Extract the [x, y] coordinate from the center of the cell holding the provided text.  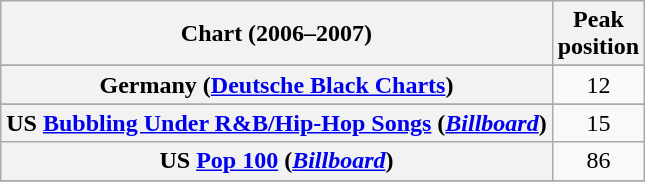
15 [598, 123]
US Bubbling Under R&B/Hip-Hop Songs (Billboard) [276, 123]
Peakposition [598, 34]
Chart (2006–2007) [276, 34]
12 [598, 85]
US Pop 100 (Billboard) [276, 161]
86 [598, 161]
Germany (Deutsche Black Charts) [276, 85]
